Detect which cell encompasses the target text, then output its (x, y) center coordinate. 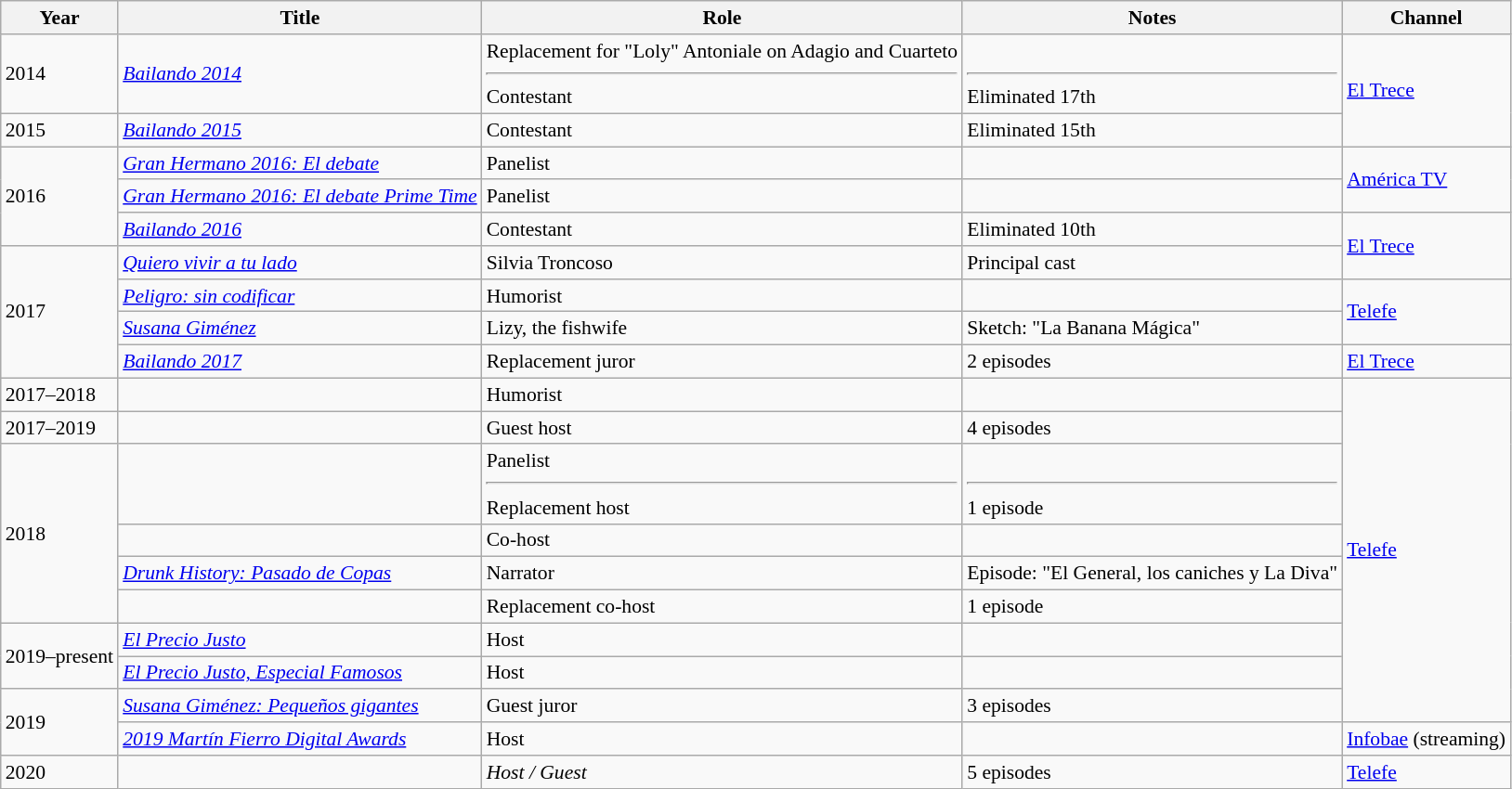
Replacement for "Loly" Antoniale on Adagio and Cuarteto Contestant (723, 74)
2019 Martín Fierro Digital Awards (299, 739)
2019 (59, 722)
5 episodes (1152, 772)
2019–present (59, 655)
Replacement co-host (723, 607)
Drunk History: Pasado de Copas (299, 574)
Title (299, 18)
Narrator (723, 574)
4 episodes (1152, 428)
Role (723, 18)
Eliminated 15th (1152, 130)
Susana Giménez (299, 329)
3 episodes (1152, 706)
Episode: "El General, los caniches y La Diva" (1152, 574)
2017–2019 (59, 428)
Co-host (723, 540)
Gran Hermano 2016: El debate Prime Time (299, 197)
Sketch: "La Banana Mágica" (1152, 329)
Principal cast (1152, 263)
Lizy, the fishwife (723, 329)
Bailando 2016 (299, 229)
Notes (1152, 18)
2017–2018 (59, 394)
Bailando 2015 (299, 130)
2015 (59, 130)
Eliminated 17th (1152, 74)
2016 (59, 197)
2020 (59, 772)
2014 (59, 74)
Gran Hermano 2016: El debate (299, 163)
Peligro: sin codificar (299, 296)
Guest host (723, 428)
Bailando 2014 (299, 74)
Host / Guest (723, 772)
Infobae (streaming) (1427, 739)
El Precio Justo, Especial Famosos (299, 673)
Quiero vivir a tu lado (299, 263)
El Precio Justo (299, 640)
Channel (1427, 18)
Year (59, 18)
2 episodes (1152, 362)
Bailando 2017 (299, 362)
2018 (59, 535)
Panelist Replacement host (723, 485)
Replacement juror (723, 362)
Susana Giménez: Pequeños gigantes (299, 706)
Guest juror (723, 706)
Silvia Troncoso (723, 263)
América TV (1427, 180)
Eliminated 10th (1152, 229)
2017 (59, 312)
